Return the [x, y] coordinate for the center point of the cell that contains the specified text.  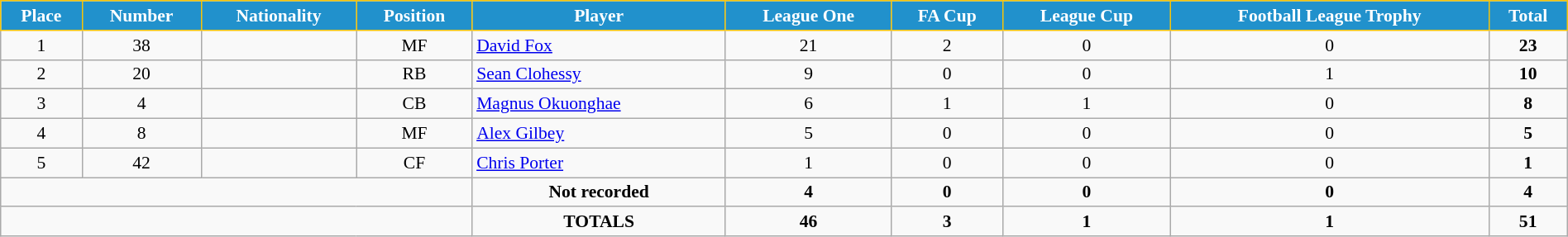
TOTALS [599, 222]
Magnus Okuonghae [599, 104]
CB [414, 104]
Number [141, 16]
51 [1528, 222]
Total [1528, 16]
20 [141, 74]
Football League Trophy [1330, 16]
David Fox [599, 45]
42 [141, 163]
League Cup [1087, 16]
Not recorded [599, 192]
21 [809, 45]
9 [809, 74]
23 [1528, 45]
Sean Clohessy [599, 74]
38 [141, 45]
Position [414, 16]
Place [41, 16]
CF [414, 163]
League One [809, 16]
6 [809, 104]
Player [599, 16]
FA Cup [948, 16]
Chris Porter [599, 163]
Nationality [279, 16]
RB [414, 74]
46 [809, 222]
10 [1528, 74]
Alex Gilbey [599, 134]
